Return (X, Y) of the center of cell containing provided text 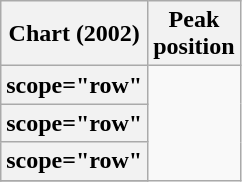
Chart (2002) (74, 34)
Peakposition (194, 34)
